From the cell containing the given text, extract its center point as [x, y] coordinate. 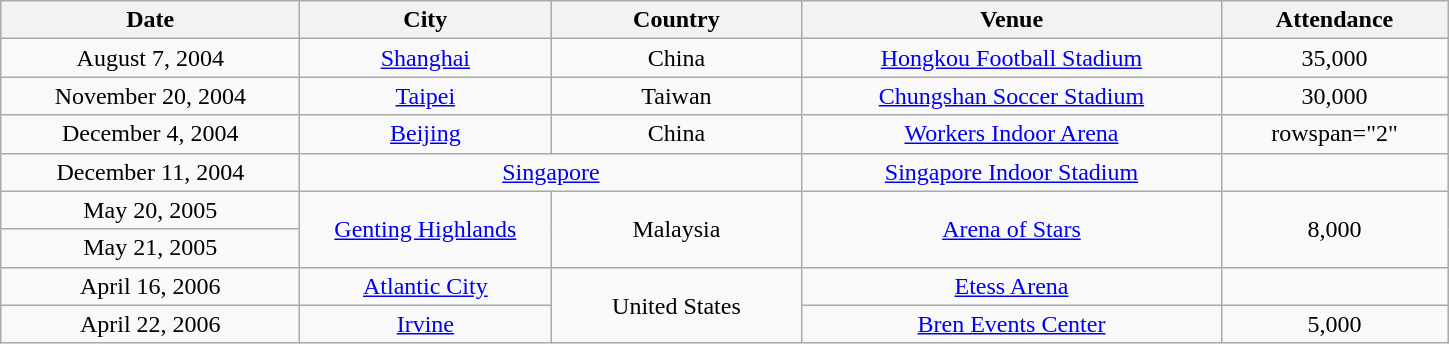
Venue [1012, 20]
Bren Events Center [1012, 324]
United States [676, 305]
Taiwan [676, 96]
Taipei [426, 96]
Shanghai [426, 58]
rowspan="2" [1334, 134]
5,000 [1334, 324]
Atlantic City [426, 286]
May 21, 2005 [150, 248]
Date [150, 20]
Etess Arena [1012, 286]
City [426, 20]
December 11, 2004 [150, 172]
April 16, 2006 [150, 286]
Chungshan Soccer Stadium [1012, 96]
35,000 [1334, 58]
Country [676, 20]
Hongkou Football Stadium [1012, 58]
August 7, 2004 [150, 58]
November 20, 2004 [150, 96]
Beijing [426, 134]
Genting Highlands [426, 229]
December 4, 2004 [150, 134]
30,000 [1334, 96]
Singapore [551, 172]
Singapore Indoor Stadium [1012, 172]
Attendance [1334, 20]
Irvine [426, 324]
8,000 [1334, 229]
Malaysia [676, 229]
May 20, 2005 [150, 210]
Workers Indoor Arena [1012, 134]
April 22, 2006 [150, 324]
Arena of Stars [1012, 229]
